Search for the cell housing the specified text and yield its (x, y) center coordinate. 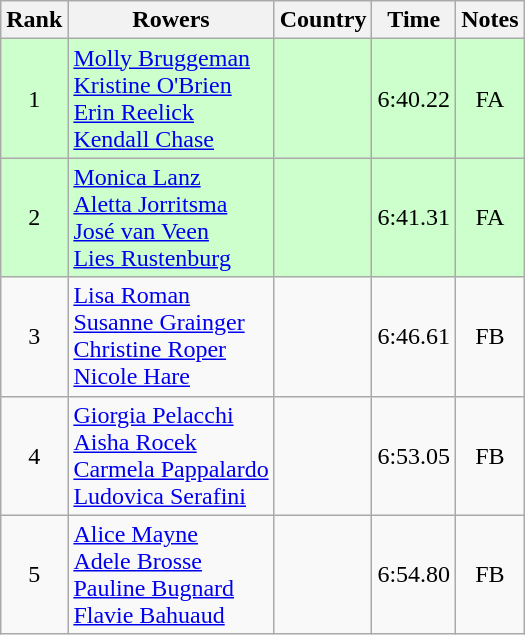
6:54.80 (414, 574)
6:40.22 (414, 98)
5 (34, 574)
6:41.31 (414, 218)
1 (34, 98)
2 (34, 218)
Time (414, 20)
Molly BruggemanKristine O'BrienErin ReelickKendall Chase (171, 98)
4 (34, 456)
6:53.05 (414, 456)
Giorgia PelacchiAisha RocekCarmela PappalardoLudovica Serafini (171, 456)
Rank (34, 20)
Notes (490, 20)
Alice MayneAdele BrossePauline BugnardFlavie Bahuaud (171, 574)
3 (34, 336)
Monica LanzAletta JorritsmaJosé van VeenLies Rustenburg (171, 218)
Lisa RomanSusanne GraingerChristine RoperNicole Hare (171, 336)
Country (323, 20)
Rowers (171, 20)
6:46.61 (414, 336)
